Find where the given text appears and provide that cell's center as [x, y] coordinate. 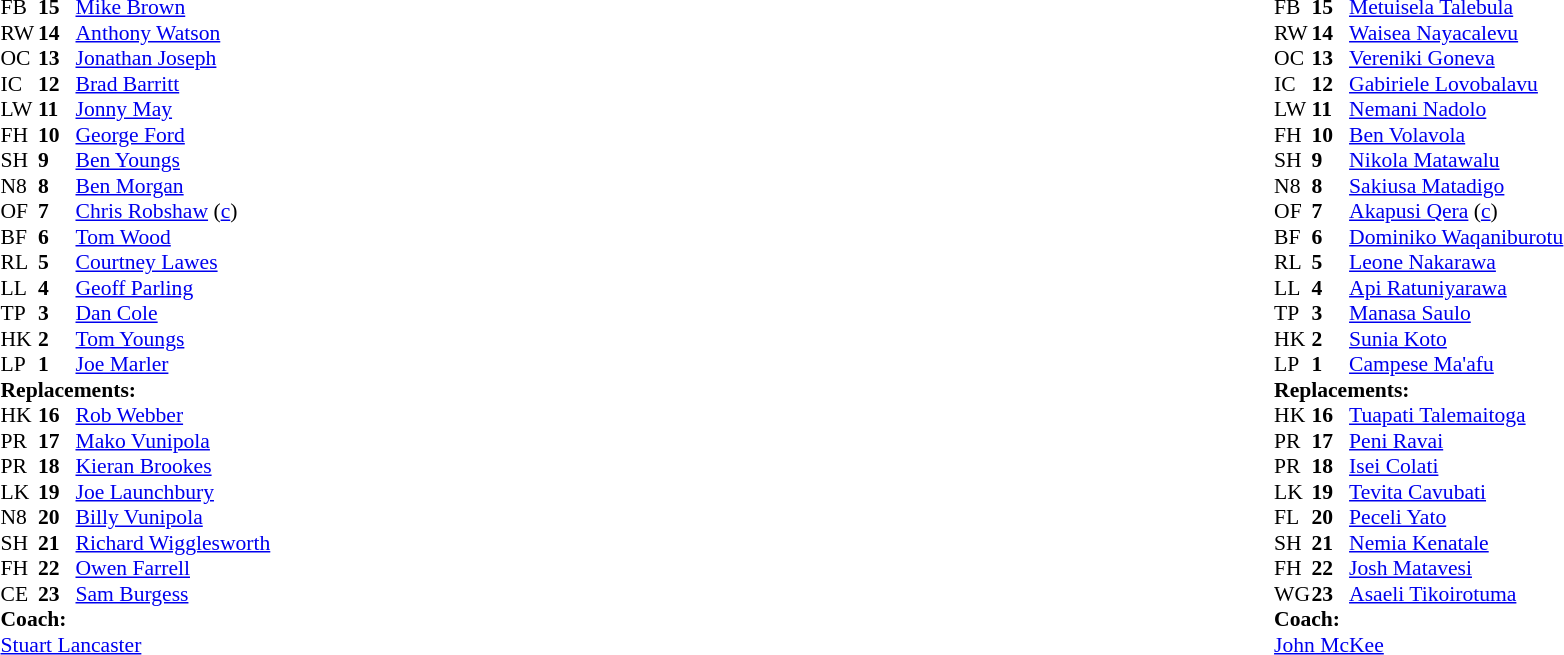
Peceli Yato [1456, 517]
Joe Launchbury [174, 492]
Courtney Lawes [174, 263]
Joe Marler [174, 365]
Leone Nakarawa [1456, 263]
Sakiusa Matadigo [1456, 186]
FL [1293, 517]
Kieran Brookes [174, 467]
Chris Robshaw (c) [174, 211]
Billy Vunipola [174, 517]
Peni Ravai [1456, 441]
Geoff Parling [174, 288]
Tom Wood [174, 237]
Dan Cole [174, 313]
Anthony Watson [174, 33]
Vereniki Goneva [1456, 59]
Sam Burgess [174, 594]
Api Ratuniyarawa [1456, 288]
Asaeli Tikoirotuma [1456, 594]
Isei Colati [1456, 467]
Manasa Saulo [1456, 313]
Ben Volavola [1456, 135]
Rob Webber [174, 415]
Josh Matavesi [1456, 569]
George Ford [174, 135]
Nikola Matawalu [1456, 161]
Mako Vunipola [174, 441]
Sunia Koto [1456, 339]
Gabiriele Lovobalavu [1456, 84]
Nemani Nadolo [1456, 109]
Ben Youngs [174, 161]
Jonny May [174, 109]
Waisea Nayacalevu [1456, 33]
Tevita Cavubati [1456, 492]
Jonathan Joseph [174, 59]
Tom Youngs [174, 339]
Tuapati Talemaitoga [1456, 415]
Brad Barritt [174, 84]
Richard Wigglesworth [174, 543]
Owen Farrell [174, 569]
WG [1293, 594]
Campese Ma'afu [1456, 365]
Dominiko Waqaniburotu [1456, 237]
Nemia Kenatale [1456, 543]
Akapusi Qera (c) [1456, 211]
CE [19, 594]
Ben Morgan [174, 186]
